Return the [x, y] coordinate for the center point of the cell that contains the specified text.  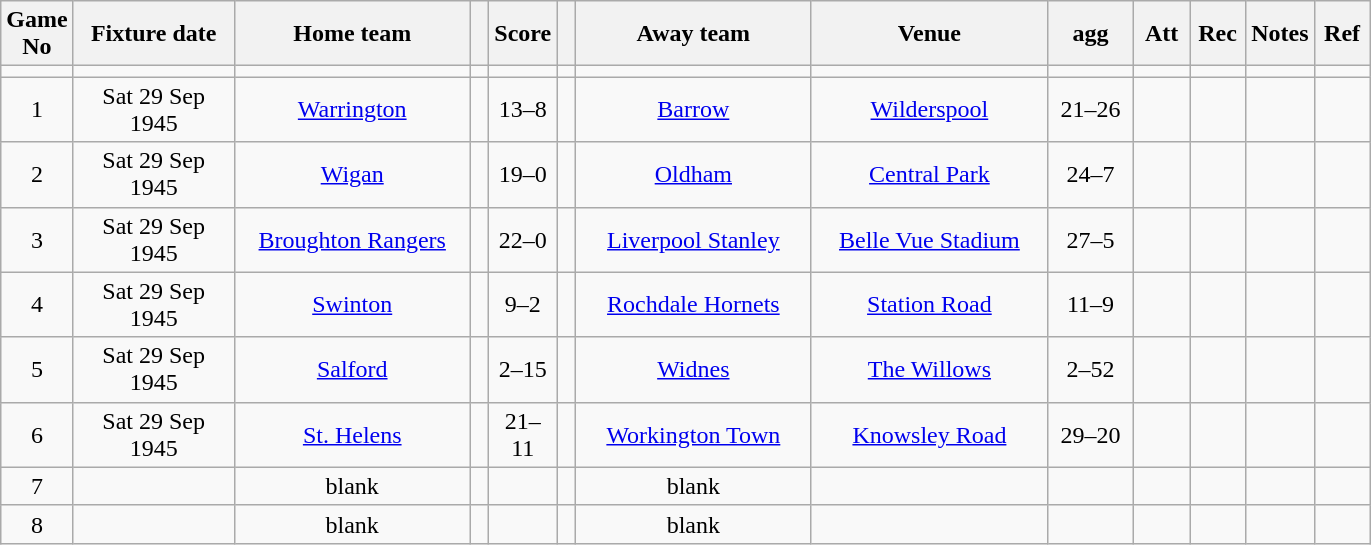
Warrington [352, 110]
27–5 [1090, 240]
2–15 [523, 370]
agg [1090, 34]
3 [37, 240]
Notes [1280, 34]
Liverpool Stanley [693, 240]
24–7 [1090, 174]
13–8 [523, 110]
Widnes [693, 370]
Workington Town [693, 434]
The Willows [929, 370]
11–9 [1090, 304]
5 [37, 370]
21–11 [523, 434]
Rec [1218, 34]
19–0 [523, 174]
Belle Vue Stadium [929, 240]
Home team [352, 34]
Score [523, 34]
Fixture date [154, 34]
Venue [929, 34]
4 [37, 304]
Att [1162, 34]
1 [37, 110]
2 [37, 174]
Oldham [693, 174]
6 [37, 434]
Central Park [929, 174]
Away team [693, 34]
8 [37, 524]
St. Helens [352, 434]
Swinton [352, 304]
2–52 [1090, 370]
Salford [352, 370]
Wilderspool [929, 110]
Ref [1342, 34]
Barrow [693, 110]
9–2 [523, 304]
Station Road [929, 304]
Game No [37, 34]
Rochdale Hornets [693, 304]
22–0 [523, 240]
Broughton Rangers [352, 240]
29–20 [1090, 434]
21–26 [1090, 110]
Knowsley Road [929, 434]
Wigan [352, 174]
7 [37, 486]
